For the text-containing cell, return its midpoint in [x, y] coordinate format. 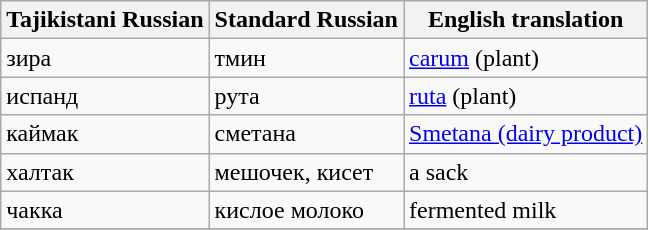
Smetana (dairy product) [526, 134]
ruta (plant) [526, 96]
Tajikistani Russian [105, 20]
a sack [526, 172]
испанд [105, 96]
fermented milk [526, 210]
carum (plant) [526, 58]
кислое молоко [306, 210]
English translation [526, 20]
тмин [306, 58]
Standard Russian [306, 20]
халтак [105, 172]
каймак [105, 134]
рута [306, 96]
зира [105, 58]
сметана [306, 134]
мешочек, кисет [306, 172]
чакка [105, 210]
